Scan for the cell matching the given text and deliver its (X, Y) coordinate at center. 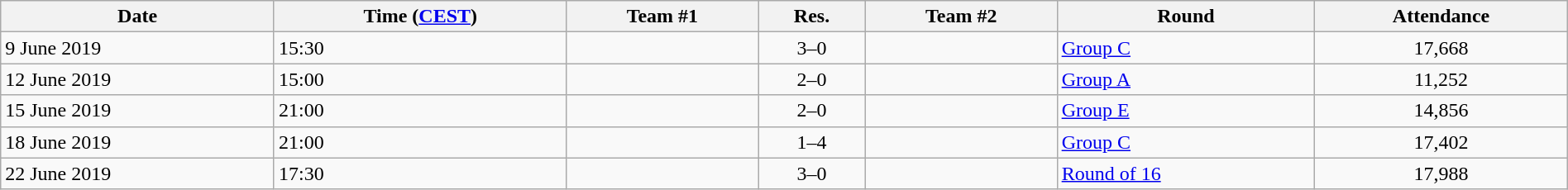
17:30 (420, 173)
17,988 (1441, 173)
Group E (1186, 111)
12 June 2019 (137, 79)
11,252 (1441, 79)
22 June 2019 (137, 173)
Team #1 (662, 17)
14,856 (1441, 111)
9 June 2019 (137, 48)
18 June 2019 (137, 142)
15:00 (420, 79)
Team #2 (961, 17)
15:30 (420, 48)
1–4 (812, 142)
17,402 (1441, 142)
Res. (812, 17)
15 June 2019 (137, 111)
Round of 16 (1186, 173)
Round (1186, 17)
Time (CEST) (420, 17)
17,668 (1441, 48)
Attendance (1441, 17)
Date (137, 17)
Group A (1186, 79)
